Scan for the cell matching the given text and deliver its [X, Y] coordinate at center. 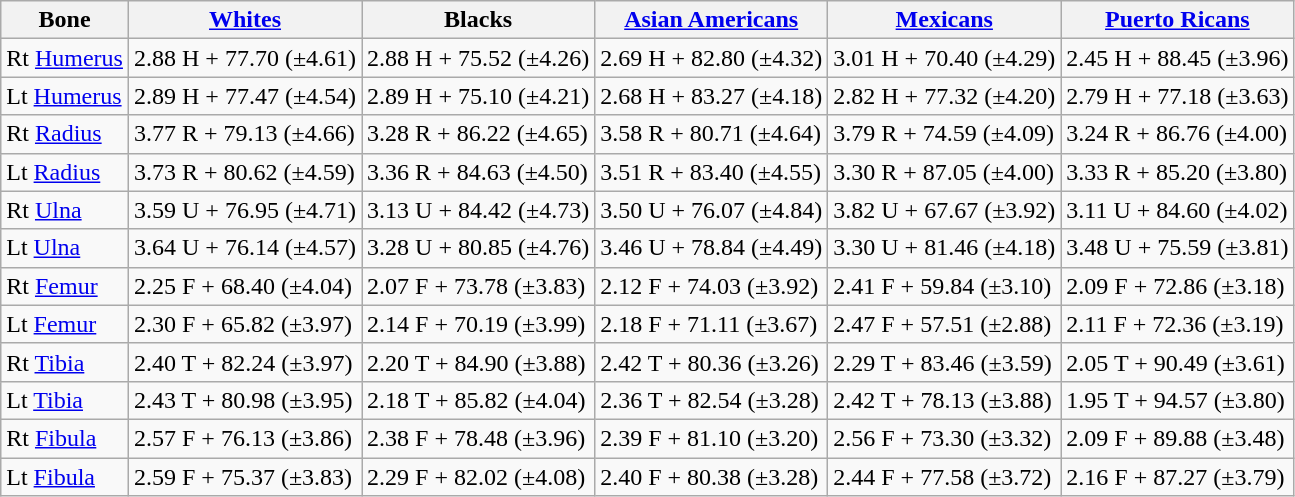
2.45 H + 88.45 (±3.96) [1178, 58]
Lt Fibula [65, 477]
2.16 F + 87.27 (±3.79) [1178, 477]
2.20 T + 84.90 (±3.88) [478, 362]
2.09 F + 72.86 (±3.18) [1178, 286]
3.11 U + 84.60 (±4.02) [1178, 210]
3.28 R + 86.22 (±4.65) [478, 134]
3.30 R + 87.05 (±4.00) [944, 172]
2.56 F + 73.30 (±3.32) [944, 438]
3.64 U + 76.14 (±4.57) [244, 248]
Rt Fibula [65, 438]
2.42 T + 78.13 (±3.88) [944, 400]
Asian Americans [712, 20]
2.29 T + 83.46 (±3.59) [944, 362]
3.50 U + 76.07 (±4.84) [712, 210]
3.58 R + 80.71 (±4.64) [712, 134]
2.36 T + 82.54 (±3.28) [712, 400]
2.79 H + 77.18 (±3.63) [1178, 96]
3.24 R + 86.76 (±4.00) [1178, 134]
2.18 T + 85.82 (±4.04) [478, 400]
2.59 F + 75.37 (±3.83) [244, 477]
3.13 U + 84.42 (±4.73) [478, 210]
3.73 R + 80.62 (±4.59) [244, 172]
Mexicans [944, 20]
Lt Radius [65, 172]
2.69 H + 82.80 (±4.32) [712, 58]
3.36 R + 84.63 (±4.50) [478, 172]
3.51 R + 83.40 (±4.55) [712, 172]
2.40 F + 80.38 (±3.28) [712, 477]
3.82 U + 67.67 (±3.92) [944, 210]
2.14 F + 70.19 (±3.99) [478, 324]
2.89 H + 75.10 (±4.21) [478, 96]
2.30 F + 65.82 (±3.97) [244, 324]
3.46 U + 78.84 (±4.49) [712, 248]
3.48 U + 75.59 (±3.81) [1178, 248]
2.40 T + 82.24 (±3.97) [244, 362]
2.47 F + 57.51 (±2.88) [944, 324]
2.11 F + 72.36 (±3.19) [1178, 324]
2.88 H + 77.70 (±4.61) [244, 58]
Lt Femur [65, 324]
3.59 U + 76.95 (±4.71) [244, 210]
Whites [244, 20]
2.05 T + 90.49 (±3.61) [1178, 362]
Lt Humerus [65, 96]
2.42 T + 80.36 (±3.26) [712, 362]
2.57 F + 76.13 (±3.86) [244, 438]
2.29 F + 82.02 (±4.08) [478, 477]
Rt Femur [65, 286]
2.39 F + 81.10 (±3.20) [712, 438]
Rt Tibia [65, 362]
Rt Humerus [65, 58]
Lt Tibia [65, 400]
2.38 F + 78.48 (±3.96) [478, 438]
Lt Ulna [65, 248]
3.28 U + 80.85 (±4.76) [478, 248]
2.09 F + 89.88 (±3.48) [1178, 438]
Puerto Ricans [1178, 20]
2.82 H + 77.32 (±4.20) [944, 96]
3.01 H + 70.40 (±4.29) [944, 58]
3.77 R + 79.13 (±4.66) [244, 134]
Bone [65, 20]
2.44 F + 77.58 (±3.72) [944, 477]
2.89 H + 77.47 (±4.54) [244, 96]
2.07 F + 73.78 (±3.83) [478, 286]
2.25 F + 68.40 (±4.04) [244, 286]
Blacks [478, 20]
2.43 T + 80.98 (±3.95) [244, 400]
2.18 F + 71.11 (±3.67) [712, 324]
1.95 T + 94.57 (±3.80) [1178, 400]
Rt Ulna [65, 210]
3.79 R + 74.59 (±4.09) [944, 134]
Rt Radius [65, 134]
2.12 F + 74.03 (±3.92) [712, 286]
2.41 F + 59.84 (±3.10) [944, 286]
2.88 H + 75.52 (±4.26) [478, 58]
2.68 H + 83.27 (±4.18) [712, 96]
3.33 R + 85.20 (±3.80) [1178, 172]
3.30 U + 81.46 (±4.18) [944, 248]
